Scan for the cell matching the given text and deliver its [x, y] coordinate at center. 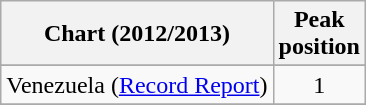
Venezuela (Record Report) [137, 85]
Peakposition [319, 34]
1 [319, 85]
Chart (2012/2013) [137, 34]
